From the cell containing the given text, extract its center point as (x, y) coordinate. 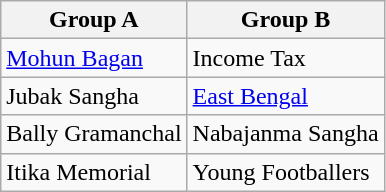
Bally Gramanchal (94, 134)
Group A (94, 20)
Income Tax (286, 58)
Nabajanma Sangha (286, 134)
Itika Memorial (94, 172)
Young Footballers (286, 172)
Jubak Sangha (94, 96)
Group B (286, 20)
East Bengal (286, 96)
Mohun Bagan (94, 58)
